From the cell containing the given text, extract its center point as [X, Y] coordinate. 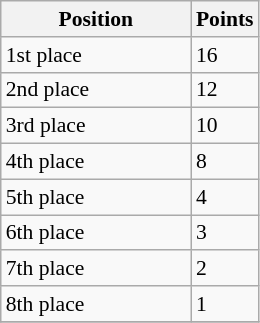
1st place [96, 55]
2 [225, 269]
3rd place [96, 126]
7th place [96, 269]
Position [96, 19]
5th place [96, 197]
8 [225, 162]
3 [225, 233]
16 [225, 55]
8th place [96, 304]
4 [225, 197]
10 [225, 126]
2nd place [96, 90]
6th place [96, 233]
1 [225, 304]
4th place [96, 162]
Points [225, 19]
12 [225, 90]
